Find where the given text appears and provide that cell's center as [x, y] coordinate. 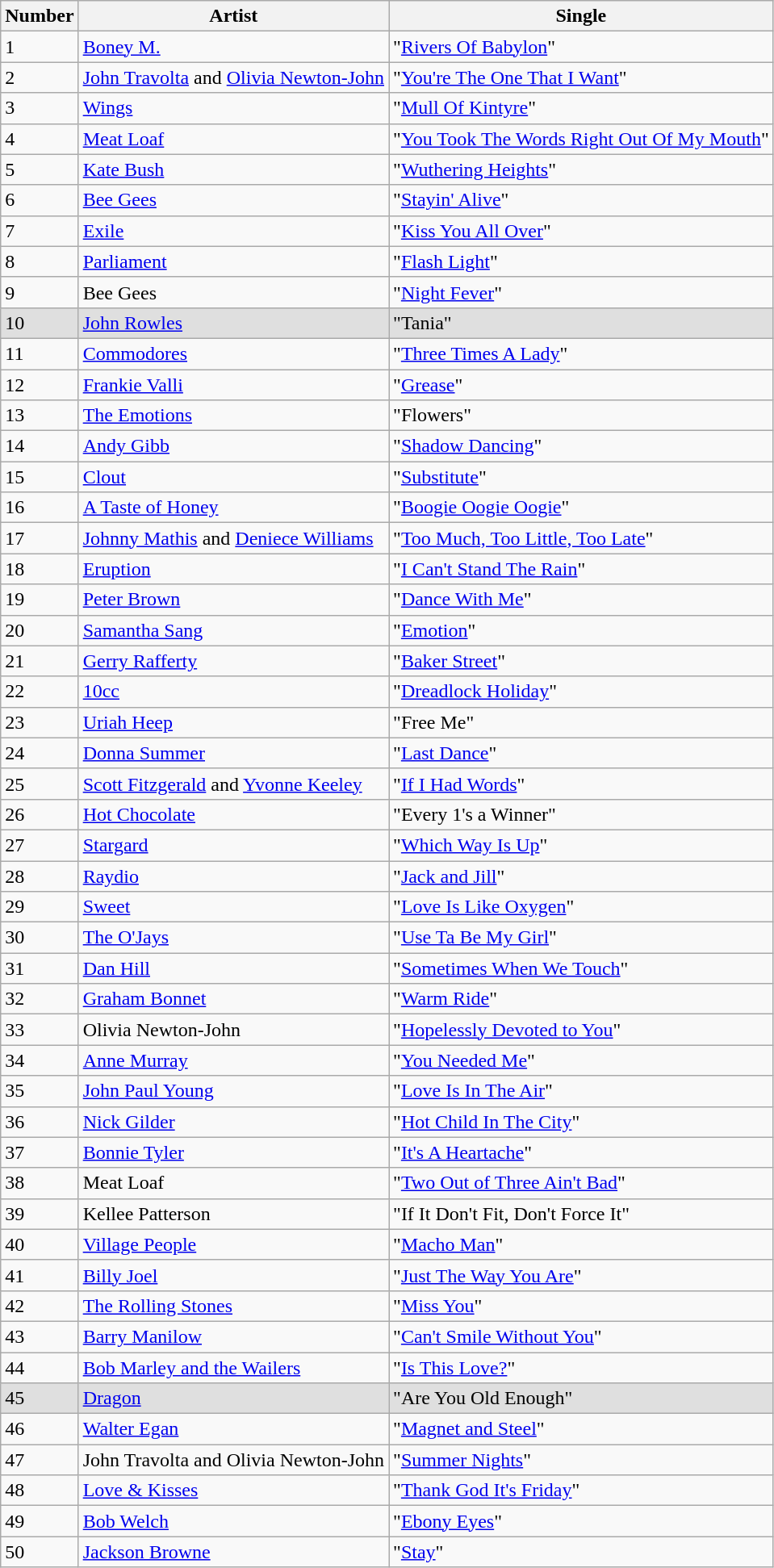
Clout [233, 477]
Single [581, 16]
"Thank God It's Friday" [581, 1491]
"Dreadlock Holiday" [581, 692]
Donna Summer [233, 753]
"Mull Of Kintyre" [581, 108]
18 [40, 569]
29 [40, 907]
14 [40, 446]
3 [40, 108]
Artist [233, 16]
Sweet [233, 907]
50 [40, 1552]
34 [40, 1060]
"Which Way Is Up" [581, 845]
Village People [233, 1244]
"Hopelessly Devoted to You" [581, 1030]
10cc [233, 692]
Jackson Browne [233, 1552]
Johnny Mathis and Deniece Williams [233, 538]
31 [40, 968]
"Love Is Like Oxygen" [581, 907]
Graham Bonnet [233, 999]
Parliament [233, 261]
20 [40, 630]
"Boogie Oogie Oogie" [581, 508]
Uriah Heep [233, 722]
9 [40, 292]
Bonnie Tyler [233, 1152]
Exile [233, 231]
Dan Hill [233, 968]
10 [40, 323]
16 [40, 508]
48 [40, 1491]
24 [40, 753]
"Night Fever" [581, 292]
"Are You Old Enough" [581, 1399]
"Stay" [581, 1552]
30 [40, 938]
"Shadow Dancing" [581, 446]
"If It Don't Fit, Don't Force It" [581, 1214]
13 [40, 416]
Commodores [233, 353]
42 [40, 1306]
Barry Manilow [233, 1336]
40 [40, 1244]
37 [40, 1152]
"Last Dance" [581, 753]
Anne Murray [233, 1060]
"Hot Child In The City" [581, 1122]
Kellee Patterson [233, 1214]
"Rivers Of Babylon" [581, 47]
Bob Welch [233, 1521]
8 [40, 261]
41 [40, 1275]
Boney M. [233, 47]
John Rowles [233, 323]
"Just The Way You Are" [581, 1275]
49 [40, 1521]
"Stayin' Alive" [581, 200]
2 [40, 77]
47 [40, 1460]
"Use Ta Be My Girl" [581, 938]
38 [40, 1183]
"Substitute" [581, 477]
Wings [233, 108]
"You Needed Me" [581, 1060]
7 [40, 231]
26 [40, 814]
11 [40, 353]
"Tania" [581, 323]
"Summer Nights" [581, 1460]
A Taste of Honey [233, 508]
Olivia Newton-John [233, 1030]
Kate Bush [233, 169]
"Sometimes When We Touch" [581, 968]
"Emotion" [581, 630]
44 [40, 1368]
4 [40, 139]
22 [40, 692]
28 [40, 876]
The Rolling Stones [233, 1306]
35 [40, 1091]
Samantha Sang [233, 630]
"Flowers" [581, 416]
Raydio [233, 876]
"Kiss You All Over" [581, 231]
6 [40, 200]
"Every 1's a Winner" [581, 814]
"Jack and Jill" [581, 876]
Number [40, 16]
Eruption [233, 569]
"It's A Heartache" [581, 1152]
12 [40, 385]
39 [40, 1214]
27 [40, 845]
1 [40, 47]
45 [40, 1399]
"Flash Light" [581, 261]
"I Can't Stand The Rain" [581, 569]
"Free Me" [581, 722]
32 [40, 999]
33 [40, 1030]
Peter Brown [233, 600]
"Too Much, Too Little, Too Late" [581, 538]
15 [40, 477]
Hot Chocolate [233, 814]
"You Took The Words Right Out Of My Mouth" [581, 139]
"Magnet and Steel" [581, 1429]
"Love Is In The Air" [581, 1091]
"Three Times A Lady" [581, 353]
Scott Fitzgerald and Yvonne Keeley [233, 784]
Andy Gibb [233, 446]
36 [40, 1122]
"Wuthering Heights" [581, 169]
John Paul Young [233, 1091]
Walter Egan [233, 1429]
46 [40, 1429]
The O'Jays [233, 938]
"Two Out of Three Ain't Bad" [581, 1183]
21 [40, 661]
"You're The One That I Want" [581, 77]
25 [40, 784]
Frankie Valli [233, 385]
19 [40, 600]
23 [40, 722]
"Dance With Me" [581, 600]
"Is This Love?" [581, 1368]
17 [40, 538]
"Baker Street" [581, 661]
5 [40, 169]
"Warm Ride" [581, 999]
Dragon [233, 1399]
"Macho Man" [581, 1244]
The Emotions [233, 416]
"Ebony Eyes" [581, 1521]
Stargard [233, 845]
"Miss You" [581, 1306]
Gerry Rafferty [233, 661]
"If I Had Words" [581, 784]
"Can't Smile Without You" [581, 1336]
Love & Kisses [233, 1491]
Billy Joel [233, 1275]
43 [40, 1336]
"Grease" [581, 385]
Nick Gilder [233, 1122]
Bob Marley and the Wailers [233, 1368]
